Scan for the cell matching the given text and deliver its (X, Y) coordinate at center. 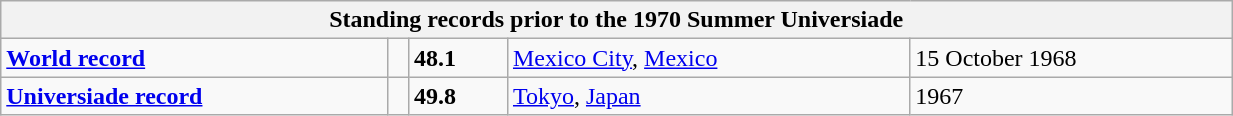
49.8 (458, 96)
Standing records prior to the 1970 Summer Universiade (616, 20)
1967 (1071, 96)
48.1 (458, 58)
Universiade record (194, 96)
Mexico City, Mexico (708, 58)
15 October 1968 (1071, 58)
World record (194, 58)
Tokyo, Japan (708, 96)
